Extract the [X, Y] coordinate from the center of the cell holding the provided text.  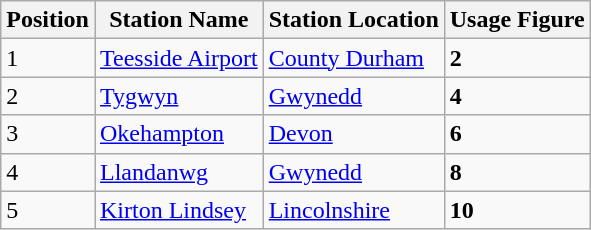
Station Name [178, 20]
Lincolnshire [354, 210]
8 [517, 172]
6 [517, 134]
1 [48, 58]
Devon [354, 134]
3 [48, 134]
Position [48, 20]
County Durham [354, 58]
5 [48, 210]
Tygwyn [178, 96]
Usage Figure [517, 20]
Teesside Airport [178, 58]
Okehampton [178, 134]
Kirton Lindsey [178, 210]
Station Location [354, 20]
10 [517, 210]
Llandanwg [178, 172]
